For the text-containing cell, return its midpoint in [X, Y] coordinate format. 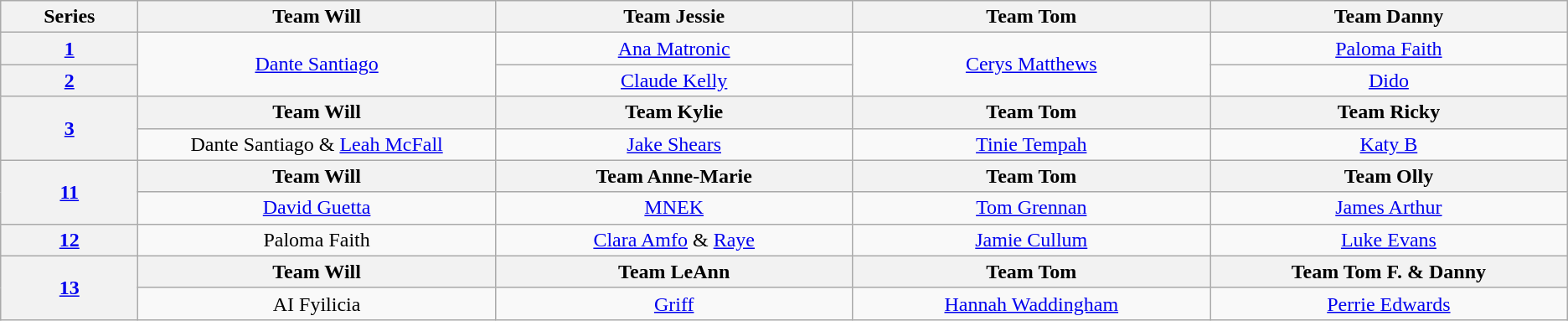
12 [70, 240]
Jake Shears [673, 144]
Team Tom F. & Danny [1389, 272]
Luke Evans [1389, 240]
2 [70, 80]
David Guetta [317, 208]
Series [70, 17]
Hannah Waddingham [1032, 303]
Team LeAnn [673, 272]
Tom Grennan [1032, 208]
Jamie Cullum [1032, 240]
Tinie Tempah [1032, 144]
Team Kylie [673, 112]
1 [70, 49]
Cerys Matthews [1032, 65]
Team Anne-Marie [673, 176]
Team Ricky [1389, 112]
3 [70, 128]
Team Olly [1389, 176]
Dante Santiago & Leah McFall [317, 144]
James Arthur [1389, 208]
Clara Amfo & Raye [673, 240]
11 [70, 192]
Claude Kelly [673, 80]
Team Danny [1389, 17]
Dante Santiago [317, 65]
Griff [673, 303]
Dido [1389, 80]
Katy B [1389, 144]
Team Jessie [673, 17]
Perrie Edwards [1389, 303]
MNEK [673, 208]
13 [70, 287]
Ana Matronic [673, 49]
AI Fyilicia [317, 303]
